Pinpoint the cell where the given text exists, returning its [X, Y] midpoint coordinate. 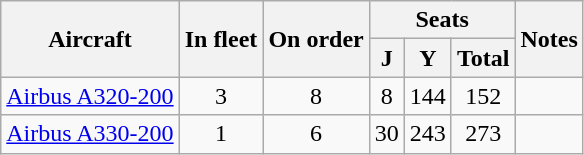
273 [483, 134]
30 [386, 134]
Y [428, 58]
J [386, 58]
In fleet [221, 39]
Total [483, 58]
3 [221, 96]
On order [316, 39]
6 [316, 134]
Notes [549, 39]
1 [221, 134]
152 [483, 96]
Airbus A330-200 [90, 134]
243 [428, 134]
144 [428, 96]
Aircraft [90, 39]
Seats [442, 20]
Airbus A320-200 [90, 96]
